Extract the [x, y] coordinate from the center of the cell holding the provided text.  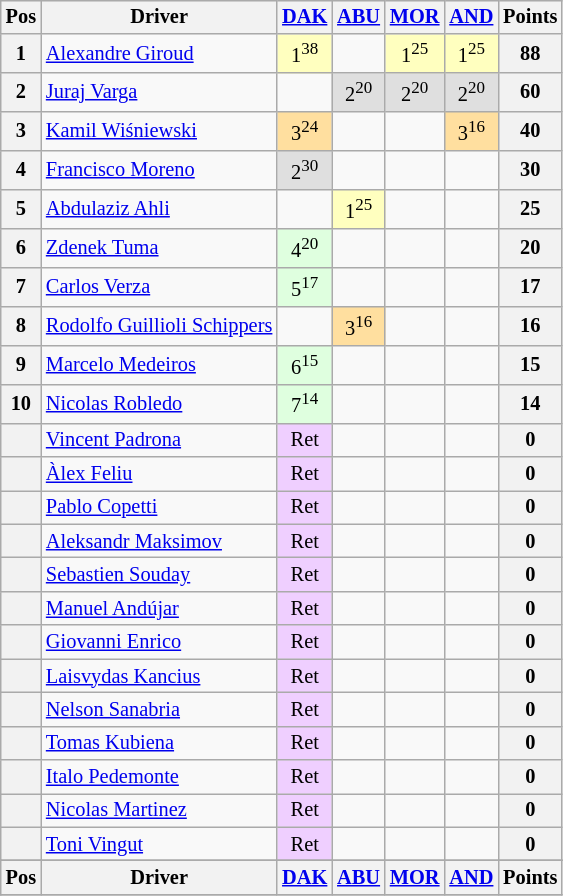
Zdenek Tuma [159, 248]
40 [530, 132]
Vincent Padrona [159, 440]
6 [21, 248]
Juraj Varga [159, 92]
20 [530, 248]
4 [21, 170]
324 [304, 132]
60 [530, 92]
7 [21, 288]
Toni Vingut [159, 844]
25 [530, 210]
Laisvydas Kancius [159, 676]
Manuel Andújar [159, 609]
8 [21, 326]
Nelson Sanabria [159, 710]
Aleksandr Maksimov [159, 541]
Nicolas Martinez [159, 811]
3 [21, 132]
Marcelo Medeiros [159, 364]
30 [530, 170]
88 [530, 54]
2 [21, 92]
Carlos Verza [159, 288]
10 [21, 404]
Kamil Wiśniewski [159, 132]
420 [304, 248]
Abdulaziz Ahli [159, 210]
Rodolfo Guillioli Schippers [159, 326]
714 [304, 404]
16 [530, 326]
5 [21, 210]
9 [21, 364]
1 [21, 54]
Sebastien Souday [159, 575]
Tomas Kubiena [159, 743]
230 [304, 170]
17 [530, 288]
138 [304, 54]
Pablo Copetti [159, 508]
14 [530, 404]
15 [530, 364]
Àlex Feliu [159, 474]
Francisco Moreno [159, 170]
Italo Pedemonte [159, 777]
Alexandre Giroud [159, 54]
Giovanni Enrico [159, 642]
517 [304, 288]
615 [304, 364]
Nicolas Robledo [159, 404]
